For the text-containing cell, return its midpoint in (x, y) coordinate format. 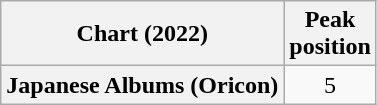
5 (330, 85)
Japanese Albums (Oricon) (142, 85)
Chart (2022) (142, 34)
Peakposition (330, 34)
